Find where the given text appears and provide that cell's center as (X, Y) coordinate. 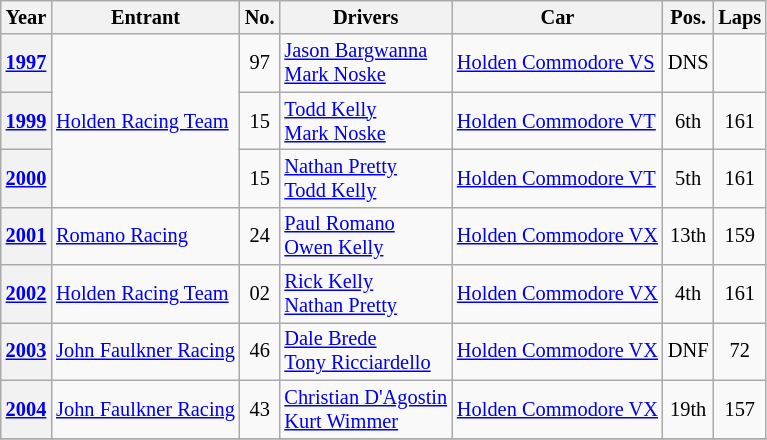
Todd Kelly Mark Noske (365, 121)
02 (260, 294)
DNS (688, 63)
Jason Bargwanna Mark Noske (365, 63)
Dale Brede Tony Ricciardello (365, 351)
Holden Commodore VS (558, 63)
2003 (26, 351)
19th (688, 409)
Christian D'Agostin Kurt Wimmer (365, 409)
Nathan Pretty Todd Kelly (365, 178)
No. (260, 17)
6th (688, 121)
1997 (26, 63)
24 (260, 236)
Entrant (146, 17)
2002 (26, 294)
5th (688, 178)
157 (740, 409)
2001 (26, 236)
97 (260, 63)
Car (558, 17)
159 (740, 236)
DNF (688, 351)
Year (26, 17)
4th (688, 294)
Pos. (688, 17)
Romano Racing (146, 236)
2004 (26, 409)
Paul Romano Owen Kelly (365, 236)
46 (260, 351)
72 (740, 351)
1999 (26, 121)
13th (688, 236)
2000 (26, 178)
Laps (740, 17)
43 (260, 409)
Drivers (365, 17)
Rick Kelly Nathan Pretty (365, 294)
